Locate the cell with the specified text and output its (x, y) center coordinate. 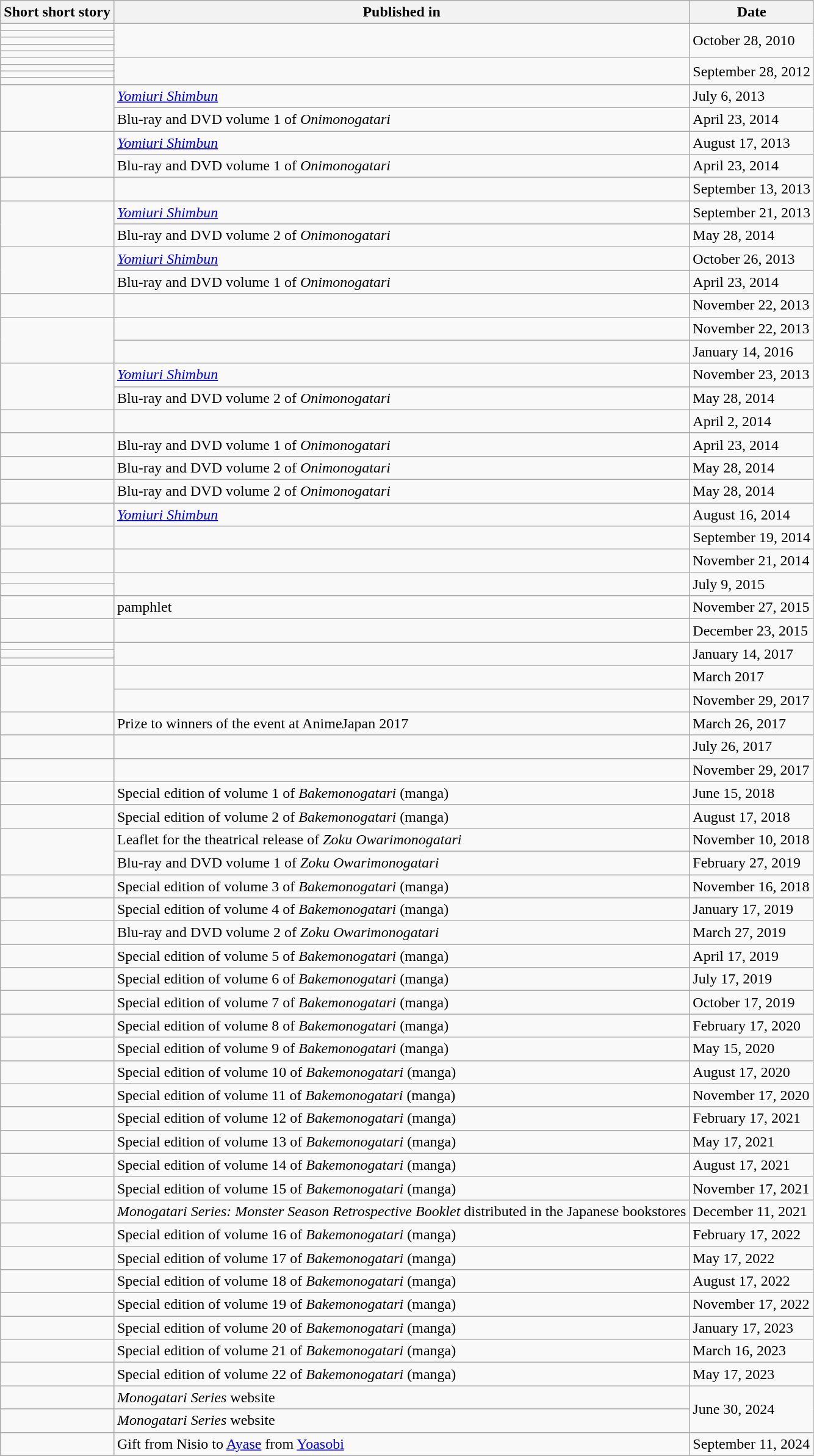
October 28, 2010 (752, 40)
Special edition of volume 10 of Bakemonogatari (manga) (402, 1072)
Special edition of volume 6 of Bakemonogatari (manga) (402, 979)
August 17, 2013 (752, 142)
Prize to winners of the event at AnimeJapan 2017 (402, 723)
Published in (402, 12)
Special edition of volume 7 of Bakemonogatari (manga) (402, 1002)
Special edition of volume 18 of Bakemonogatari (manga) (402, 1281)
January 14, 2016 (752, 352)
November 17, 2020 (752, 1095)
August 16, 2014 (752, 515)
Special edition of volume 1 of Bakemonogatari (manga) (402, 793)
Special edition of volume 2 of Bakemonogatari (manga) (402, 816)
October 17, 2019 (752, 1002)
August 17, 2021 (752, 1165)
August 17, 2020 (752, 1072)
February 17, 2020 (752, 1026)
November 23, 2013 (752, 375)
Special edition of volume 19 of Bakemonogatari (manga) (402, 1305)
April 2, 2014 (752, 421)
Special edition of volume 5 of Bakemonogatari (manga) (402, 956)
Blu-ray and DVD volume 1 of Zoku Owarimonogatari (402, 863)
Special edition of volume 3 of Bakemonogatari (manga) (402, 886)
September 11, 2024 (752, 1444)
November 10, 2018 (752, 839)
Special edition of volume 15 of Bakemonogatari (manga) (402, 1188)
May 15, 2020 (752, 1049)
May 17, 2022 (752, 1258)
April 17, 2019 (752, 956)
Special edition of volume 20 of Bakemonogatari (manga) (402, 1328)
March 16, 2023 (752, 1351)
August 17, 2022 (752, 1281)
Special edition of volume 11 of Bakemonogatari (manga) (402, 1095)
September 28, 2012 (752, 71)
Gift from Nisio to Ayase from Yoasobi (402, 1444)
Special edition of volume 9 of Bakemonogatari (manga) (402, 1049)
February 27, 2019 (752, 863)
pamphlet (402, 607)
Special edition of volume 17 of Bakemonogatari (manga) (402, 1258)
July 26, 2017 (752, 747)
November 27, 2015 (752, 607)
January 17, 2023 (752, 1328)
Special edition of volume 22 of Bakemonogatari (manga) (402, 1374)
Special edition of volume 4 of Bakemonogatari (manga) (402, 910)
Special edition of volume 8 of Bakemonogatari (manga) (402, 1026)
Special edition of volume 13 of Bakemonogatari (manga) (402, 1142)
September 19, 2014 (752, 538)
Blu-ray and DVD volume 2 of Zoku Owarimonogatari (402, 933)
June 15, 2018 (752, 793)
March 27, 2019 (752, 933)
November 17, 2021 (752, 1188)
December 23, 2015 (752, 631)
Special edition of volume 14 of Bakemonogatari (manga) (402, 1165)
Monogatari Series: Monster Season Retrospective Booklet distributed in the Japanese bookstores (402, 1211)
February 17, 2021 (752, 1118)
Special edition of volume 21 of Bakemonogatari (manga) (402, 1351)
Special edition of volume 16 of Bakemonogatari (manga) (402, 1234)
July 17, 2019 (752, 979)
Short short story (57, 12)
Special edition of volume 12 of Bakemonogatari (manga) (402, 1118)
November 16, 2018 (752, 886)
January 17, 2019 (752, 910)
May 17, 2023 (752, 1374)
March 2017 (752, 677)
December 11, 2021 (752, 1211)
May 17, 2021 (752, 1142)
February 17, 2022 (752, 1234)
November 21, 2014 (752, 561)
June 30, 2024 (752, 1409)
September 21, 2013 (752, 212)
March 26, 2017 (752, 723)
November 17, 2022 (752, 1305)
July 9, 2015 (752, 584)
August 17, 2018 (752, 816)
July 6, 2013 (752, 96)
Leaflet for the theatrical release of Zoku Owarimonogatari (402, 839)
Date (752, 12)
September 13, 2013 (752, 189)
January 14, 2017 (752, 654)
October 26, 2013 (752, 259)
